Pinpoint the cell where the given text exists, returning its [X, Y] midpoint coordinate. 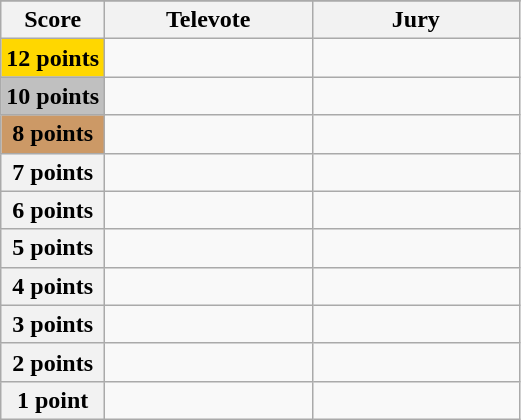
10 points [53, 96]
Jury [416, 20]
Score [53, 20]
7 points [53, 172]
8 points [53, 134]
4 points [53, 286]
1 point [53, 400]
3 points [53, 324]
12 points [53, 58]
5 points [53, 248]
2 points [53, 362]
6 points [53, 210]
Televote [209, 20]
